Return the [X, Y] coordinate for the center point of the cell that contains the specified text.  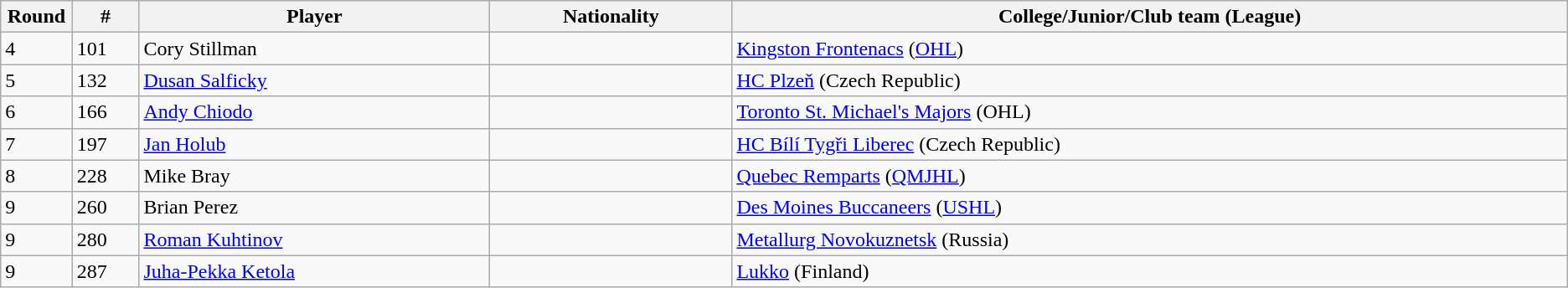
Quebec Remparts (QMJHL) [1149, 176]
Des Moines Buccaneers (USHL) [1149, 208]
HC Bílí Tygři Liberec (Czech Republic) [1149, 144]
Toronto St. Michael's Majors (OHL) [1149, 112]
Roman Kuhtinov [315, 239]
Jan Holub [315, 144]
287 [106, 271]
College/Junior/Club team (League) [1149, 17]
166 [106, 112]
Player [315, 17]
Brian Perez [315, 208]
Dusan Salficky [315, 80]
8 [37, 176]
280 [106, 239]
132 [106, 80]
101 [106, 49]
Juha-Pekka Ketola [315, 271]
197 [106, 144]
5 [37, 80]
Andy Chiodo [315, 112]
228 [106, 176]
260 [106, 208]
Kingston Frontenacs (OHL) [1149, 49]
Nationality [611, 17]
HC Plzeň (Czech Republic) [1149, 80]
Lukko (Finland) [1149, 271]
Mike Bray [315, 176]
# [106, 17]
Round [37, 17]
6 [37, 112]
Metallurg Novokuznetsk (Russia) [1149, 239]
4 [37, 49]
7 [37, 144]
Cory Stillman [315, 49]
